Identify which cell holds the provided text, then report its (x, y) central coordinate. 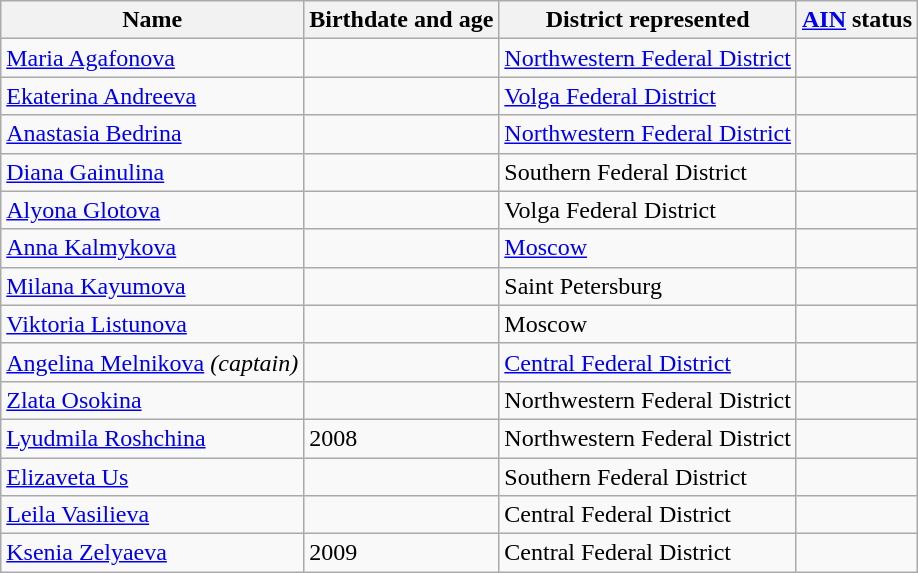
Birthdate and age (402, 20)
2009 (402, 553)
Saint Petersburg (648, 286)
Angelina Melnikova (captain) (152, 362)
Name (152, 20)
2008 (402, 438)
Anastasia Bedrina (152, 134)
Ksenia Zelyaeva (152, 553)
Leila Vasilieva (152, 515)
Maria Agafonova (152, 58)
Anna Kalmykova (152, 248)
Diana Gainulina (152, 172)
District represented (648, 20)
Ekaterina Andreeva (152, 96)
Elizaveta Us (152, 477)
Lyudmila Roshchina (152, 438)
Alyona Glotova (152, 210)
Viktoria Listunova (152, 324)
Zlata Osokina (152, 400)
AIN status (856, 20)
Milana Kayumova (152, 286)
